Detect which cell encompasses the target text, then output its (x, y) center coordinate. 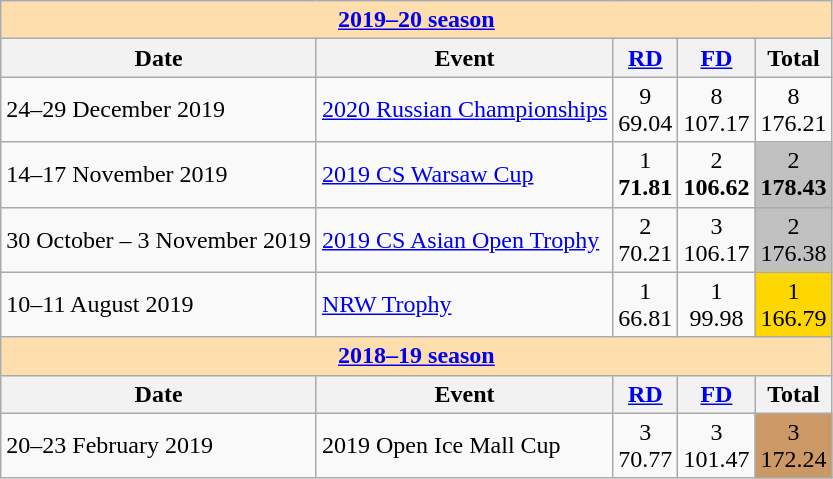
20–23 February 2019 (159, 446)
NRW Trophy (464, 304)
2 178.43 (794, 174)
1 166.79 (794, 304)
2018–19 season (416, 356)
2019 Open Ice Mall Cup (464, 446)
9 69.04 (646, 110)
2019–20 season (416, 20)
10–11 August 2019 (159, 304)
2 106.62 (716, 174)
2 70.21 (646, 240)
1 66.81 (646, 304)
14–17 November 2019 (159, 174)
1 99.98 (716, 304)
2020 Russian Championships (464, 110)
1 71.81 (646, 174)
2019 CS Warsaw Cup (464, 174)
2 176.38 (794, 240)
24–29 December 2019 (159, 110)
2019 CS Asian Open Trophy (464, 240)
3 106.17 (716, 240)
3 172.24 (794, 446)
30 October – 3 November 2019 (159, 240)
3 70.77 (646, 446)
3 101.47 (716, 446)
8 107.17 (716, 110)
8 176.21 (794, 110)
